Find where the given text appears and provide that cell's center as [x, y] coordinate. 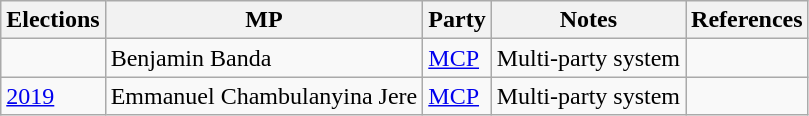
Elections [53, 20]
Notes [588, 20]
References [748, 20]
Emmanuel Chambulanyina Jere [264, 96]
MP [264, 20]
2019 [53, 96]
Benjamin Banda [264, 58]
Party [457, 20]
